Identify which cell holds the provided text, then report its [x, y] central coordinate. 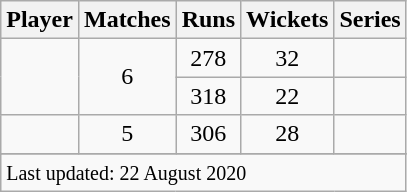
6 [127, 77]
306 [208, 134]
Matches [127, 20]
5 [127, 134]
Runs [208, 20]
28 [288, 134]
22 [288, 96]
32 [288, 58]
318 [208, 96]
278 [208, 58]
Last updated: 22 August 2020 [204, 172]
Series [370, 20]
Wickets [288, 20]
Player [40, 20]
